Pinpoint the cell where the given text exists, returning its [x, y] midpoint coordinate. 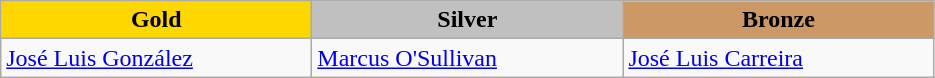
José Luis González [156, 58]
Gold [156, 20]
Marcus O'Sullivan [468, 58]
Bronze [778, 20]
Silver [468, 20]
José Luis Carreira [778, 58]
